Capture the cell that displays the provided text and extract its [x, y] central coordinate. 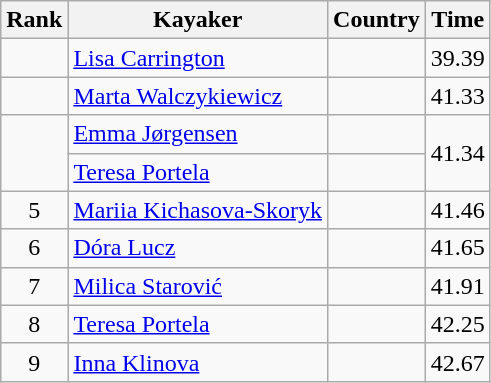
Time [458, 20]
Milica Starović [198, 286]
Country [377, 20]
Kayaker [198, 20]
42.67 [458, 362]
9 [34, 362]
Lisa Carrington [198, 58]
7 [34, 286]
8 [34, 324]
41.91 [458, 286]
Rank [34, 20]
Inna Klinova [198, 362]
Mariia Kichasova-Skoryk [198, 210]
41.34 [458, 153]
Emma Jørgensen [198, 134]
41.65 [458, 248]
42.25 [458, 324]
6 [34, 248]
39.39 [458, 58]
5 [34, 210]
41.33 [458, 96]
Dóra Lucz [198, 248]
Marta Walczykiewicz [198, 96]
41.46 [458, 210]
